Output the [X, Y] coordinate of the center of the cell containing the given text.  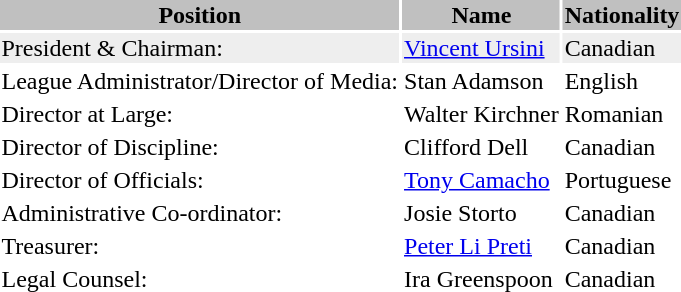
President & Chairman: [200, 48]
Director of Discipline: [200, 147]
Portuguese [622, 180]
Vincent Ursini [482, 48]
Walter Kirchner [482, 114]
Director of Officials: [200, 180]
Position [200, 15]
Clifford Dell [482, 147]
Tony Camacho [482, 180]
Name [482, 15]
Stan Adamson [482, 81]
English [622, 81]
Nationality [622, 15]
League Administrator/Director of Media: [200, 81]
Administrative Co-ordinator: [200, 213]
Peter Li Preti [482, 246]
Romanian [622, 114]
Treasurer: [200, 246]
Director at Large: [200, 114]
Josie Storto [482, 213]
